Capture the cell that displays the provided text and extract its [X, Y] central coordinate. 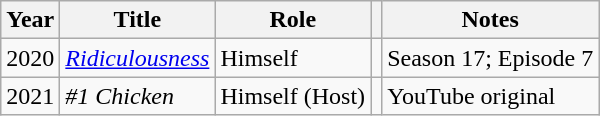
Ridiculousness [138, 58]
2020 [30, 58]
#1 Chicken [138, 96]
Himself (Host) [293, 96]
Year [30, 20]
Himself [293, 58]
Role [293, 20]
2021 [30, 96]
Season 17; Episode 7 [490, 58]
Title [138, 20]
YouTube original [490, 96]
Notes [490, 20]
